Find where the given text appears and provide that cell's center as (x, y) coordinate. 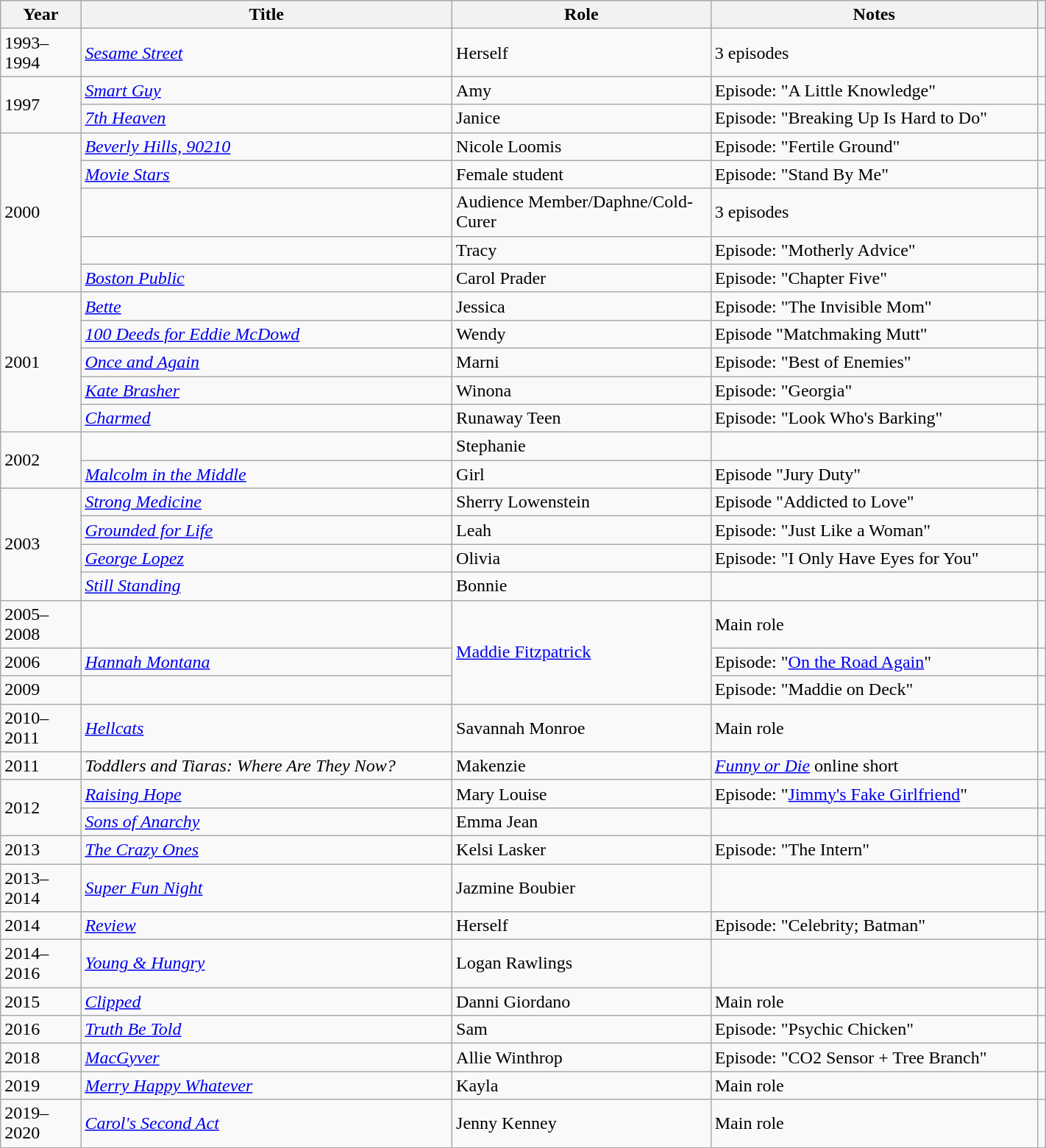
Mary Louise (582, 794)
Episode: "Breaking Up Is Hard to Do" (874, 118)
Episode: "The Invisible Mom" (874, 306)
Boston Public (266, 278)
Olivia (582, 558)
Episode "Addicted to Love" (874, 502)
2010–2011 (41, 728)
2009 (41, 690)
Malcolm in the Middle (266, 474)
2019 (41, 1085)
Episode: "A Little Knowledge" (874, 90)
Notes (874, 15)
Charmed (266, 418)
Once and Again (266, 362)
The Crazy Ones (266, 849)
2018 (41, 1058)
Episode: "Jimmy's Fake Girlfriend" (874, 794)
Episode: "CO2 Sensor + Tree Branch" (874, 1058)
2016 (41, 1030)
Movie Stars (266, 174)
Nicole Loomis (582, 146)
Sesame Street (266, 53)
Bonnie (582, 586)
George Lopez (266, 558)
Stephanie (582, 446)
Emma Jean (582, 821)
Year (41, 15)
Clipped (266, 1002)
Smart Guy (266, 90)
Girl (582, 474)
2011 (41, 766)
MacGyver (266, 1058)
2014–2016 (41, 963)
Truth Be Told (266, 1030)
Toddlers and Tiaras: Where Are They Now? (266, 766)
Maddie Fitzpatrick (582, 652)
Carol Prader (582, 278)
Episode: "The Intern" (874, 849)
Episode: "I Only Have Eyes for You" (874, 558)
Episode: "Maddie on Deck" (874, 690)
Episode "Matchmaking Mutt" (874, 334)
Beverly Hills, 90210 (266, 146)
Hellcats (266, 728)
2000 (41, 212)
Episode: "Best of Enemies" (874, 362)
1993–1994 (41, 53)
Winona (582, 391)
1997 (41, 104)
Janice (582, 118)
Jazmine Boubier (582, 887)
Episode: "Chapter Five" (874, 278)
2019–2020 (41, 1124)
7th Heaven (266, 118)
Wendy (582, 334)
Kayla (582, 1085)
Leah (582, 530)
Young & Hungry (266, 963)
Jenny Kenney (582, 1124)
Tracy (582, 250)
2012 (41, 807)
Episode: "Celebrity; Batman" (874, 926)
Episode: "Georgia" (874, 391)
Kelsi Lasker (582, 849)
2006 (41, 662)
2013–2014 (41, 887)
Marni (582, 362)
Episode: "Fertile Ground" (874, 146)
Runaway Teen (582, 418)
2002 (41, 460)
Audience Member/Daphne/Cold-Curer (582, 212)
Review (266, 926)
Title (266, 15)
Allie Winthrop (582, 1058)
Sam (582, 1030)
2014 (41, 926)
Strong Medicine (266, 502)
Sons of Anarchy (266, 821)
2001 (41, 362)
Merry Happy Whatever (266, 1085)
Savannah Monroe (582, 728)
Raising Hope (266, 794)
Episode: "Stand By Me" (874, 174)
2015 (41, 1002)
Danni Giordano (582, 1002)
2013 (41, 849)
100 Deeds for Eddie McDowd (266, 334)
Episode: "On the Road Again" (874, 662)
Carol's Second Act (266, 1124)
Amy (582, 90)
Super Fun Night (266, 887)
Bette (266, 306)
2005–2008 (41, 624)
Female student (582, 174)
Jessica (582, 306)
Funny or Die online short (874, 766)
Role (582, 15)
2003 (41, 544)
Episode "Jury Duty" (874, 474)
Kate Brasher (266, 391)
Episode: "Just Like a Woman" (874, 530)
Sherry Lowenstein (582, 502)
Logan Rawlings (582, 963)
Episode: "Motherly Advice" (874, 250)
Makenzie (582, 766)
Grounded for Life (266, 530)
Still Standing (266, 586)
Episode: "Look Who's Barking" (874, 418)
Episode: "Psychic Chicken" (874, 1030)
Hannah Montana (266, 662)
